Provide the (X, Y) coordinate of the cell's center where the given text is located.  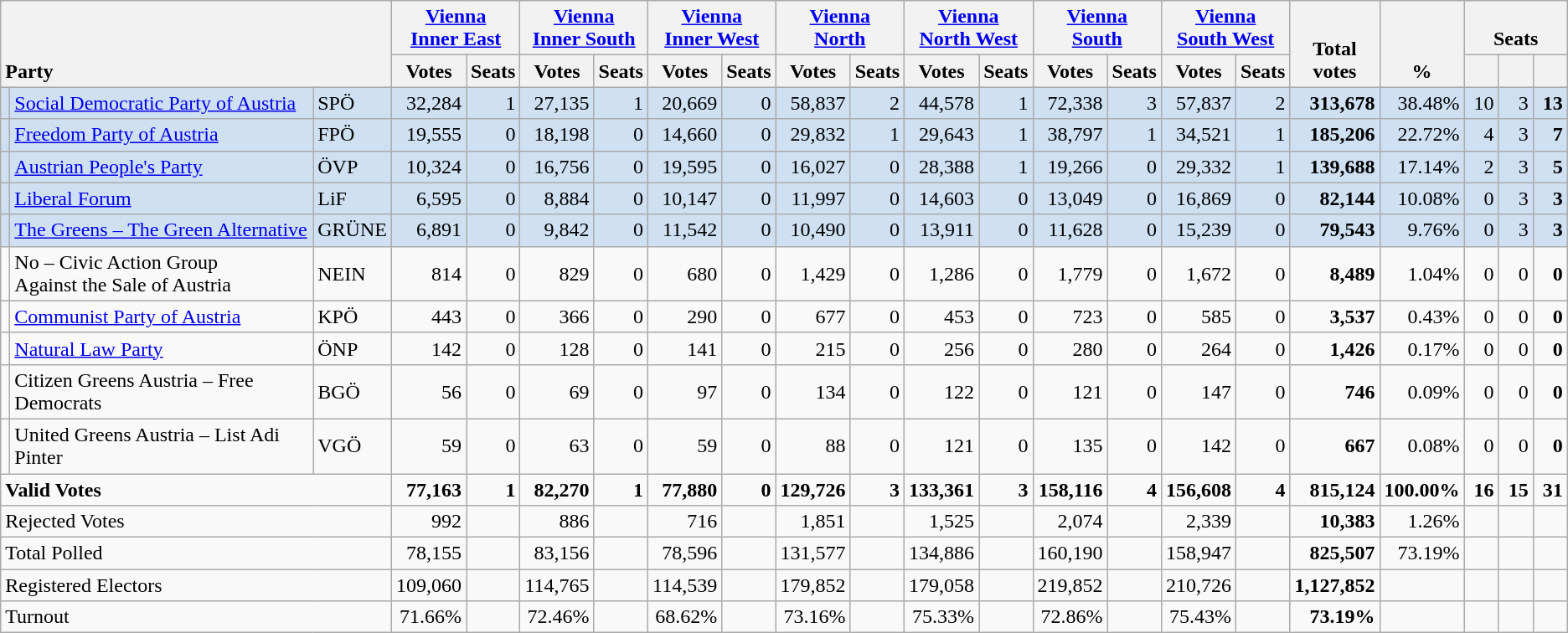
31 (1550, 490)
1.26% (1422, 522)
280 (1070, 348)
453 (941, 316)
1,851 (812, 522)
680 (684, 273)
44,578 (941, 103)
992 (429, 522)
135 (1070, 445)
158,947 (1198, 553)
147 (1198, 392)
32,284 (429, 103)
677 (812, 316)
ViennaSouth West (1225, 28)
100.00% (1422, 490)
Social Democratic Party of Austria (162, 103)
57,837 (1198, 103)
ViennaInner West (712, 28)
14,660 (684, 135)
716 (684, 522)
75.33% (941, 617)
16,869 (1198, 198)
13,911 (941, 230)
13,049 (1070, 198)
6,595 (429, 198)
0.17% (1422, 348)
122 (941, 392)
141 (684, 348)
8,489 (1335, 273)
71.66% (429, 617)
133,361 (941, 490)
75.43% (1198, 617)
NEIN (353, 273)
0.43% (1422, 316)
29,332 (1198, 167)
63 (557, 445)
1,672 (1198, 273)
ViennaNorth (839, 28)
128 (557, 348)
68.62% (684, 617)
11,542 (684, 230)
264 (1198, 348)
ViennaSouth (1097, 28)
15,239 (1198, 230)
1.04% (1422, 273)
Rejected Votes (196, 522)
185,206 (1335, 135)
815,124 (1335, 490)
19,266 (1070, 167)
ÖVP (353, 167)
77,880 (684, 490)
667 (1335, 445)
10,324 (429, 167)
11,628 (1070, 230)
11,997 (812, 198)
1,426 (1335, 348)
34,521 (1198, 135)
158,116 (1070, 490)
GRÜNE (353, 230)
82,270 (557, 490)
290 (684, 316)
366 (557, 316)
58,837 (812, 103)
256 (941, 348)
10,383 (1335, 522)
77,163 (429, 490)
129,726 (812, 490)
19,555 (429, 135)
10,147 (684, 198)
114,765 (557, 585)
10,490 (812, 230)
3,537 (1335, 316)
Totalvotes (1335, 44)
10 (1481, 103)
13 (1550, 103)
5 (1550, 167)
ViennaInner East (456, 28)
19,595 (684, 167)
ViennaInner South (585, 28)
72.86% (1070, 617)
10.08% (1422, 198)
15 (1516, 490)
United Greens Austria – List Adi Pinter (162, 445)
78,596 (684, 553)
20,669 (684, 103)
KPÖ (353, 316)
219,852 (1070, 585)
114,539 (684, 585)
83,156 (557, 553)
8,884 (557, 198)
38.48% (1422, 103)
443 (429, 316)
746 (1335, 392)
9.76% (1422, 230)
SPÖ (353, 103)
215 (812, 348)
Total Polled (196, 553)
16,756 (557, 167)
131,577 (812, 553)
814 (429, 273)
28,388 (941, 167)
156,608 (1198, 490)
0.09% (1422, 392)
29,832 (812, 135)
72.46% (557, 617)
ÖNP (353, 348)
210,726 (1198, 585)
1,429 (812, 273)
1,286 (941, 273)
16,027 (812, 167)
Communist Party of Austria (162, 316)
FPÖ (353, 135)
Freedom Party of Austria (162, 135)
% (1422, 44)
Austrian People's Party (162, 167)
27,135 (557, 103)
Valid Votes (196, 490)
2,339 (1198, 522)
22.72% (1422, 135)
73.16% (812, 617)
16 (1481, 490)
723 (1070, 316)
134,886 (941, 553)
79,543 (1335, 230)
Party (196, 44)
Turnout (196, 617)
886 (557, 522)
179,852 (812, 585)
139,688 (1335, 167)
0.08% (1422, 445)
VGÖ (353, 445)
88 (812, 445)
Natural Law Party (162, 348)
1,525 (941, 522)
69 (557, 392)
18,198 (557, 135)
LiF (353, 198)
313,678 (1335, 103)
825,507 (1335, 553)
BGÖ (353, 392)
56 (429, 392)
160,190 (1070, 553)
134 (812, 392)
109,060 (429, 585)
6,891 (429, 230)
7 (1550, 135)
97 (684, 392)
72,338 (1070, 103)
9,842 (557, 230)
29,643 (941, 135)
No – Civic Action GroupAgainst the Sale of Austria (162, 273)
585 (1198, 316)
82,144 (1335, 198)
17.14% (1422, 167)
Registered Electors (196, 585)
14,603 (941, 198)
Citizen Greens Austria – Free Democrats (162, 392)
829 (557, 273)
179,058 (941, 585)
38,797 (1070, 135)
Liberal Forum (162, 198)
1,127,852 (1335, 585)
78,155 (429, 553)
The Greens – The Green Alternative (162, 230)
ViennaNorth West (968, 28)
1,779 (1070, 273)
2,074 (1070, 522)
